Search for the cell housing the specified text and yield its (x, y) center coordinate. 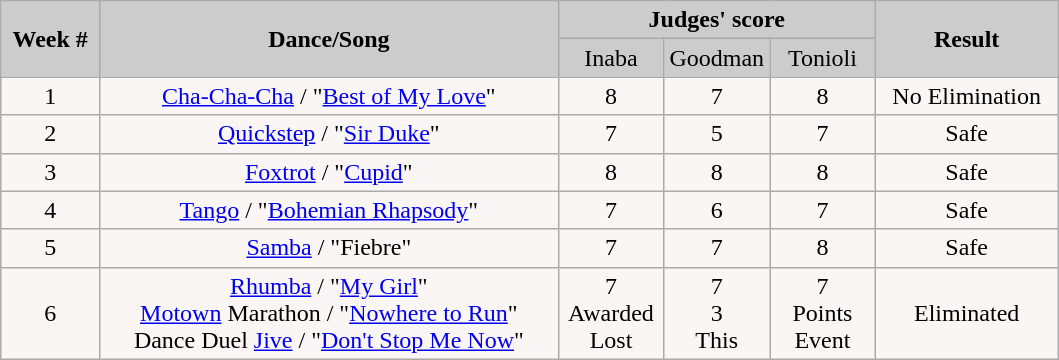
Tonioli (823, 58)
7 3 This (717, 313)
Quickstep / "Sir Duke" (330, 134)
Goodman (717, 58)
3 (50, 172)
Rhumba / "My Girl" Motown Marathon / "Nowhere to Run" Dance Duel Jive / "Don't Stop Me Now" (330, 313)
Cha-Cha-Cha / "Best of My Love" (330, 96)
1 (50, 96)
7 Points Event (823, 313)
2 (50, 134)
7 Awarded Lost (611, 313)
No Elimination (966, 96)
Foxtrot / "Cupid" (330, 172)
Inaba (611, 58)
4 (50, 210)
Dance/Song (330, 39)
Result (966, 39)
Tango / "Bohemian Rhapsody" (330, 210)
Samba / "Fiebre" (330, 248)
Eliminated (966, 313)
Week # (50, 39)
Judges' score (716, 20)
